Output the (x, y) coordinate of the center of the cell containing the given text.  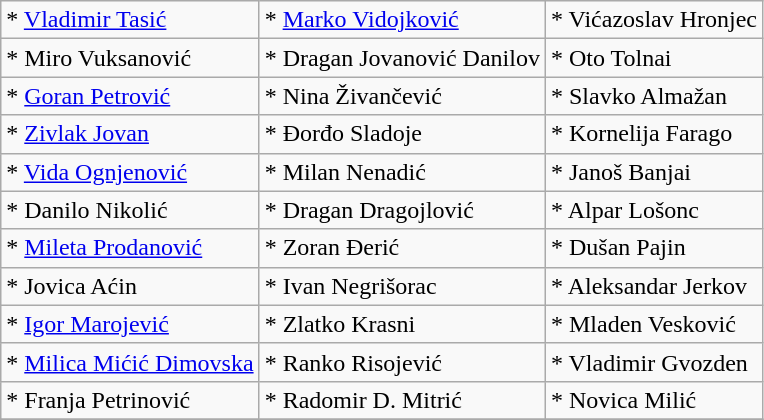
* Dragan Jovanović Danilov (402, 58)
* Vladimir Tasić (130, 20)
* Miro Vuksanović (130, 58)
* Franja Petrinović (130, 400)
* Novica Milić (654, 400)
* Zoran Đerić (402, 248)
* Radomir D. Mitrić (402, 400)
* Igor Marojević (130, 324)
* Dušan Pajin (654, 248)
* Goran Petrović (130, 96)
* Milica Mićić Dimovska (130, 362)
* Đorđo Sladoje (402, 134)
* Marko Vidojković (402, 20)
* Ivan Negrišorac (402, 286)
* Vida Ognjenović (130, 172)
* Mladen Vesković (654, 324)
* Slavko Almažan (654, 96)
* Vladimir Gvozden (654, 362)
* Dragan Dragojlović (402, 210)
* Aleksandar Jerkov (654, 286)
* Jovica Aćin (130, 286)
* Zlatko Krasni (402, 324)
* Zivlak Jovan (130, 134)
* Oto Tolnai (654, 58)
* Nina Živančević (402, 96)
* Vićazoslav Hronjec (654, 20)
* Janoš Banjai (654, 172)
* Mileta Prodanović (130, 248)
* Kornelija Farago (654, 134)
* Milan Nenadić (402, 172)
* Alpar Lošonc (654, 210)
* Danilo Nikolić (130, 210)
* Ranko Risojević (402, 362)
